Scan for the cell matching the given text and deliver its [X, Y] coordinate at center. 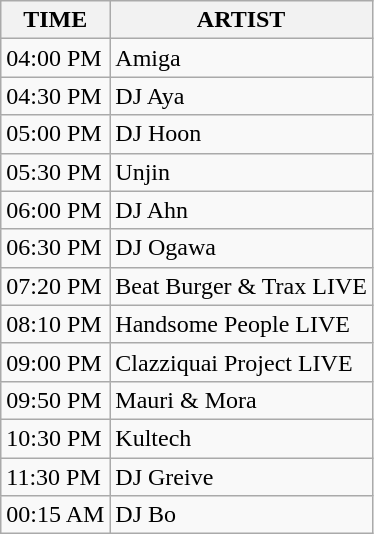
Mauri & Mora [242, 400]
DJ Aya [242, 96]
07:20 PM [56, 286]
Unjin [242, 172]
09:50 PM [56, 400]
06:30 PM [56, 248]
DJ Ahn [242, 210]
DJ Bo [242, 515]
04:00 PM [56, 58]
06:00 PM [56, 210]
Handsome People LIVE [242, 324]
Amiga [242, 58]
11:30 PM [56, 477]
DJ Ogawa [242, 248]
08:10 PM [56, 324]
TIME [56, 20]
Clazziquai Project LIVE [242, 362]
09:00 PM [56, 362]
00:15 AM [56, 515]
04:30 PM [56, 96]
ARTIST [242, 20]
05:30 PM [56, 172]
DJ Hoon [242, 134]
Beat Burger & Trax LIVE [242, 286]
DJ Greive [242, 477]
Kultech [242, 438]
05:00 PM [56, 134]
10:30 PM [56, 438]
